Capture the cell that displays the provided text and extract its (x, y) central coordinate. 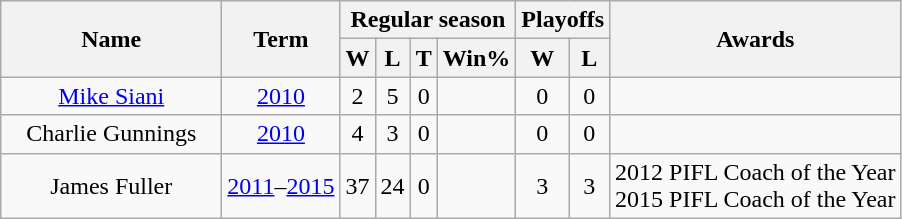
Win% (476, 58)
Awards (756, 39)
24 (392, 186)
37 (358, 186)
Name (112, 39)
James Fuller (112, 186)
Mike Siani (112, 96)
4 (358, 134)
Regular season (428, 20)
2011–2015 (281, 186)
5 (392, 96)
T (424, 58)
Term (281, 39)
2012 PIFL Coach of the Year2015 PIFL Coach of the Year (756, 186)
Playoffs (563, 20)
Charlie Gunnings (112, 134)
2 (358, 96)
